Pinpoint the cell where the given text exists, returning its (x, y) midpoint coordinate. 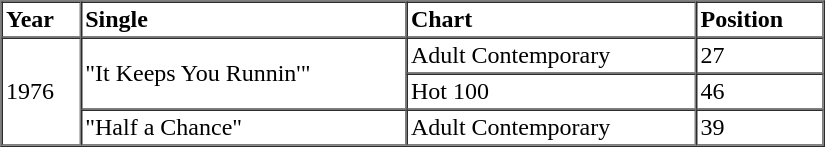
27 (760, 56)
Single (244, 20)
Chart (551, 20)
1976 (42, 92)
Year (42, 20)
"It Keeps You Runnin'" (244, 74)
39 (760, 128)
46 (760, 92)
Position (760, 20)
Hot 100 (551, 92)
"Half a Chance" (244, 128)
